Search for the cell housing the specified text and yield its [X, Y] center coordinate. 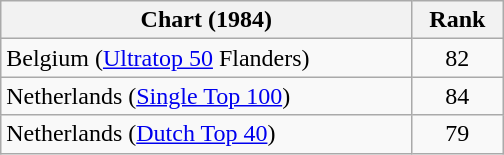
82 [458, 58]
Netherlands (Single Top 100) [206, 96]
Netherlands (Dutch Top 40) [206, 134]
Belgium (Ultratop 50 Flanders) [206, 58]
79 [458, 134]
84 [458, 96]
Rank [458, 20]
Chart (1984) [206, 20]
